Provide the [X, Y] coordinate of the cell's center where the given text is located.  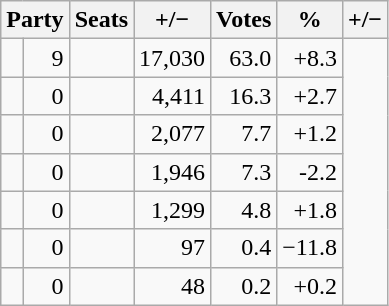
+8.3 [310, 58]
97 [172, 248]
% [310, 20]
+1.2 [310, 134]
9 [46, 58]
1,299 [172, 210]
7.3 [244, 172]
0.2 [244, 286]
+1.8 [310, 210]
4,411 [172, 96]
+0.2 [310, 286]
17,030 [172, 58]
2,077 [172, 134]
Seats [101, 20]
Party [35, 20]
63.0 [244, 58]
48 [172, 286]
-2.2 [310, 172]
16.3 [244, 96]
Votes [244, 20]
1,946 [172, 172]
0.4 [244, 248]
7.7 [244, 134]
4.8 [244, 210]
−11.8 [310, 248]
+2.7 [310, 96]
